Return the [X, Y] coordinate for the center point of the cell that contains the specified text.  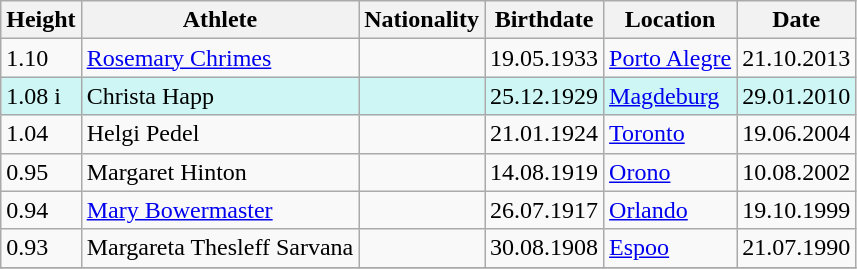
21.07.1990 [796, 248]
Mary Bowermaster [220, 210]
10.08.2002 [796, 172]
1.10 [41, 58]
0.95 [41, 172]
Margaret Hinton [220, 172]
29.01.2010 [796, 96]
Athlete [220, 20]
Rosemary Chrimes [220, 58]
1.04 [41, 134]
Nationality [422, 20]
Porto Alegre [670, 58]
Orlando [670, 210]
Birthdate [544, 20]
Orono [670, 172]
0.93 [41, 248]
19.06.2004 [796, 134]
Toronto [670, 134]
26.07.1917 [544, 210]
25.12.1929 [544, 96]
Date [796, 20]
19.10.1999 [796, 210]
Espoo [670, 248]
21.10.2013 [796, 58]
Christa Happ [220, 96]
14.08.1919 [544, 172]
Location [670, 20]
1.08 i [41, 96]
30.08.1908 [544, 248]
Helgi Pedel [220, 134]
Height [41, 20]
21.01.1924 [544, 134]
0.94 [41, 210]
Magdeburg [670, 96]
Margareta Thesleff Sarvana [220, 248]
19.05.1933 [544, 58]
